Search for the cell housing the specified text and yield its (x, y) center coordinate. 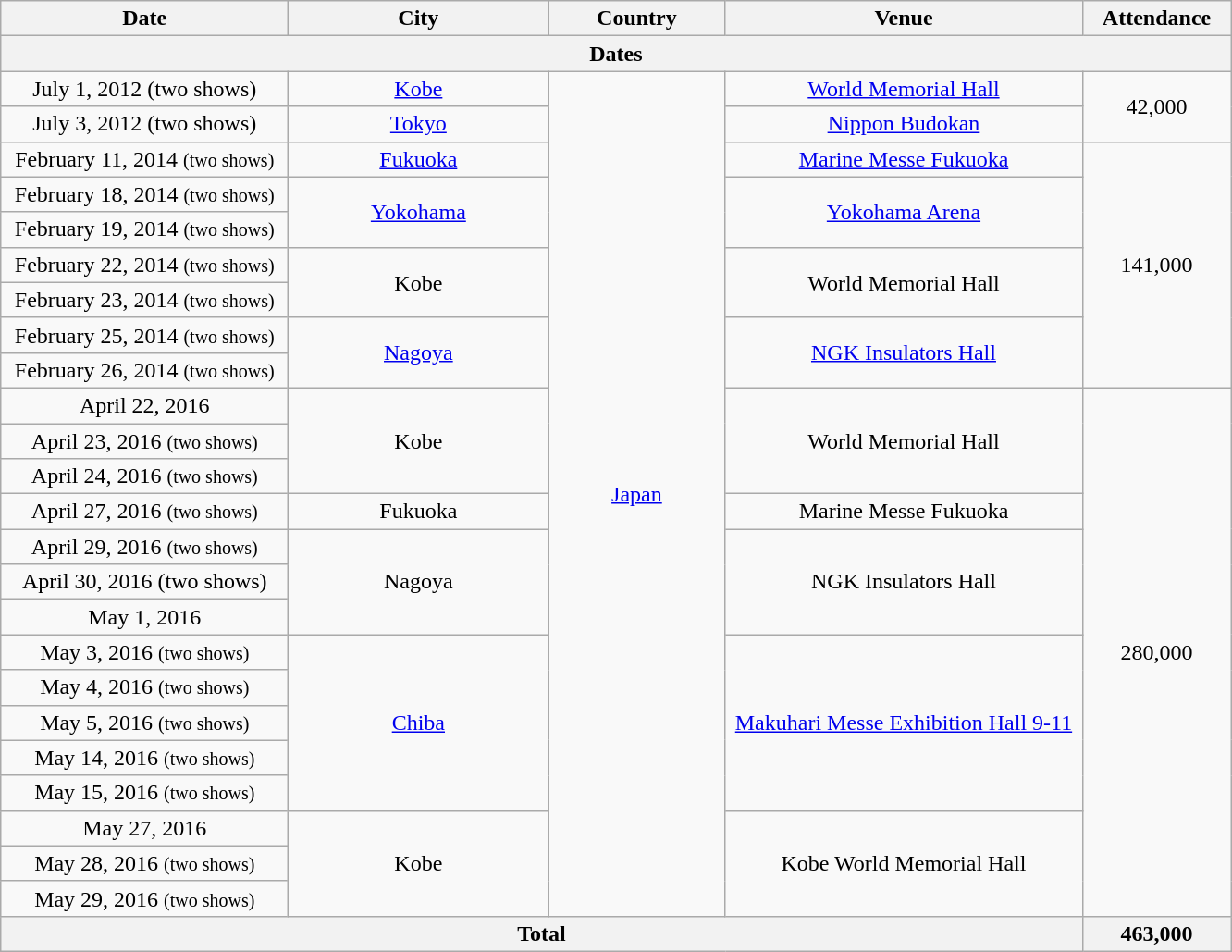
May 29, 2016 (two shows) (144, 898)
April 24, 2016 (two shows) (144, 476)
Nippon Budokan (904, 124)
February 11, 2014 (two shows) (144, 159)
Attendance (1156, 19)
February 18, 2014 (two shows) (144, 194)
Yokohama Arena (904, 212)
July 3, 2012 (two shows) (144, 124)
Tokyo (418, 124)
May 3, 2016 (two shows) (144, 652)
April 30, 2016 (two shows) (144, 582)
July 1, 2012 (two shows) (144, 89)
Dates (616, 54)
May 27, 2016 (144, 828)
Kobe World Memorial Hall (904, 863)
Country (636, 19)
Total (542, 933)
May 28, 2016 (two shows) (144, 863)
April 22, 2016 (144, 405)
May 1, 2016 (144, 617)
May 14, 2016 (two shows) (144, 758)
February 23, 2014 (two shows) (144, 300)
February 26, 2014 (two shows) (144, 370)
April 27, 2016 (two shows) (144, 512)
May 5, 2016 (two shows) (144, 723)
February 19, 2014 (two shows) (144, 229)
Japan (636, 494)
Date (144, 19)
May 4, 2016 (two shows) (144, 687)
April 29, 2016 (two shows) (144, 547)
141,000 (1156, 265)
April 23, 2016 (two shows) (144, 441)
City (418, 19)
Chiba (418, 723)
Makuhari Messe Exhibition Hall 9-11 (904, 723)
42,000 (1156, 106)
February 22, 2014 (two shows) (144, 265)
February 25, 2014 (two shows) (144, 335)
May 15, 2016 (two shows) (144, 793)
Yokohama (418, 212)
463,000 (1156, 933)
Venue (904, 19)
280,000 (1156, 651)
